Search for the cell housing the specified text and yield its [x, y] center coordinate. 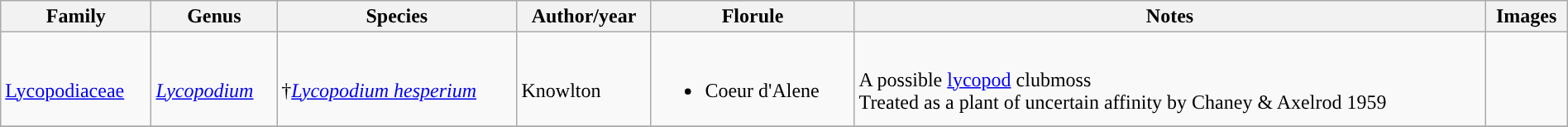
Knowlton [584, 80]
Species [397, 17]
†Lycopodium hesperium [397, 80]
Notes [1169, 17]
Genus [214, 17]
Coeur d'Alene [753, 80]
Lycopodium [214, 80]
Images [1527, 17]
Florule [753, 17]
A possible lycopod clubmoss Treated as a plant of uncertain affinity by Chaney & Axelrod 1959 [1169, 80]
Lycopodiaceae [76, 80]
Author/year [584, 17]
Family [76, 17]
